Return (x, y) of the center of cell containing provided text 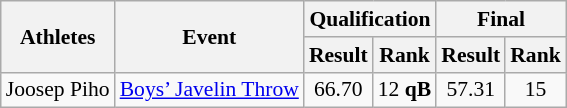
Final (500, 19)
Qualification (370, 19)
15 (536, 90)
66.70 (338, 90)
Athletes (58, 36)
57.31 (470, 90)
Joosep Piho (58, 90)
Event (210, 36)
Boys’ Javelin Throw (210, 90)
12 qB (405, 90)
